Return (x, y) of the center of cell containing provided text 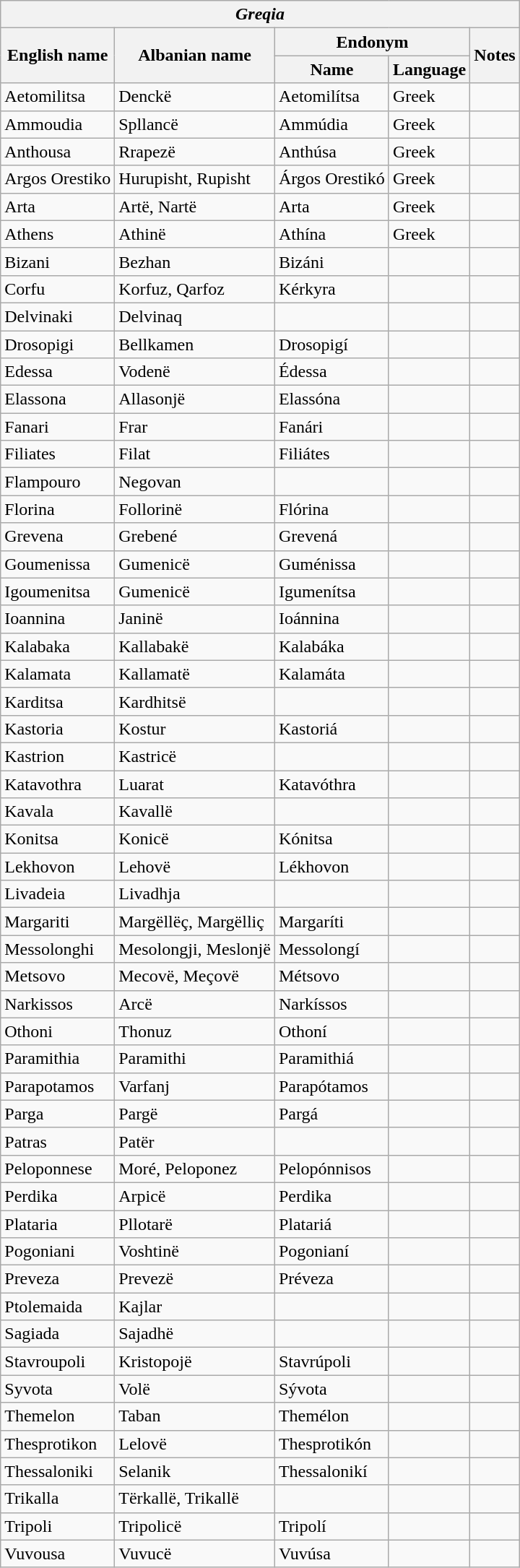
Themelon (58, 1416)
Livadeia (58, 894)
Kostur (195, 729)
Parga (58, 1114)
Tripolicë (195, 1526)
Pogoniani (58, 1252)
Metsovo (58, 976)
Negovan (195, 482)
Sagiada (58, 1334)
Goumenissa (58, 564)
Igumenítsa (331, 592)
Kallamatë (195, 674)
Anthúsa (331, 152)
Kalamata (58, 674)
Korfuz, Qarfoz (195, 289)
Lelovë (195, 1444)
Pelopónnisos (331, 1169)
Prevezë (195, 1279)
Vuvousa (58, 1554)
Kardhitsë (195, 701)
Selanik (195, 1471)
Pogonianí (331, 1252)
Patras (58, 1141)
Arcë (195, 1004)
Othoni (58, 1031)
Filiates (58, 454)
Grebené (195, 537)
Pargë (195, 1114)
Bizáni (331, 261)
Rrapezë (195, 152)
Thesprotikon (58, 1444)
Ioánnina (331, 619)
Edessa (58, 372)
Preveza (58, 1279)
Ammoudia (58, 124)
Kajlar (195, 1307)
Kalabaka (58, 646)
Kallabakë (195, 646)
Themélon (331, 1416)
Paramithi (195, 1059)
Konicë (195, 839)
Thessalonikí (331, 1471)
Kristopojë (195, 1361)
Aetomilitsa (58, 97)
Karditsa (58, 701)
Thessaloniki (58, 1471)
Kalabáka (331, 646)
Margëllëç, Margëlliç (195, 922)
Sajadhë (195, 1334)
Artë, Nartë (195, 207)
Anthousa (58, 152)
Mesolongji, Meslonjë (195, 949)
Drosopigí (331, 345)
Kastoria (58, 729)
Aetomilítsa (331, 97)
Luarat (195, 784)
Grevena (58, 537)
Kónitsa (331, 839)
Konitsa (58, 839)
Plataria (58, 1224)
Patër (195, 1141)
Guménissa (331, 564)
Voshtinë (195, 1252)
Volë (195, 1389)
Denckë (195, 97)
Corfu (58, 289)
Endonym (372, 42)
Filat (195, 454)
Stavroupoli (58, 1361)
Paramithiá (331, 1059)
Elassona (58, 399)
Frar (195, 427)
Kérkyra (331, 289)
Édessa (331, 372)
Vodenë (195, 372)
Métsovo (331, 976)
Vuvúsa (331, 1554)
Tripolí (331, 1526)
Fanári (331, 427)
Flampouro (58, 482)
Kastricë (195, 756)
Margariti (58, 922)
Hurupisht, Rupisht (195, 179)
Bellkamen (195, 345)
Taban (195, 1416)
Albanian name (195, 56)
Florina (58, 509)
Grevená (331, 537)
Lekhovon (58, 867)
Moré, Peloponez (195, 1169)
Lehovë (195, 867)
Vuvucë (195, 1554)
Messolongí (331, 949)
Kalamáta (331, 674)
Ptolemaida (58, 1307)
Pllotarë (195, 1224)
Elassóna (331, 399)
Athinë (195, 234)
Ammúdia (331, 124)
Filiátes (331, 454)
Othoní (331, 1031)
Allasonjë (195, 399)
Follorinë (195, 509)
Narkissos (58, 1004)
Katavóthra (331, 784)
Kastoriá (331, 729)
Peloponnese (58, 1169)
Sývota (331, 1389)
Narkíssos (331, 1004)
Mecovë, Meçovë (195, 976)
Thonuz (195, 1031)
Kastrion (58, 756)
Argos Orestiko (58, 179)
Delvinaki (58, 316)
Platariá (331, 1224)
Paramithia (58, 1059)
Greqia (260, 14)
English name (58, 56)
Athína (331, 234)
Delvinaq (195, 316)
Spllancë (195, 124)
Varfanj (195, 1086)
Parapótamos (331, 1086)
Kavallë (195, 812)
Thesprotikón (331, 1444)
Tërkallë, Trikallë (195, 1499)
Notes (495, 56)
Messolonghi (58, 949)
Parapotamos (58, 1086)
Árgos Orestikó (331, 179)
Katavothra (58, 784)
Athens (58, 234)
Language (429, 69)
Margaríti (331, 922)
Lékhovon (331, 867)
Tripoli (58, 1526)
Préveza (331, 1279)
Janinë (195, 619)
Flórina (331, 509)
Trikalla (58, 1499)
Bizani (58, 261)
Fanari (58, 427)
Stavrúpoli (331, 1361)
Pargá (331, 1114)
Kavala (58, 812)
Name (331, 69)
Ioannina (58, 619)
Igoumenitsa (58, 592)
Drosopigi (58, 345)
Syvota (58, 1389)
Arpicë (195, 1196)
Livadhja (195, 894)
Bezhan (195, 261)
